Return the [x, y] coordinate for the center point of the cell that contains the specified text.  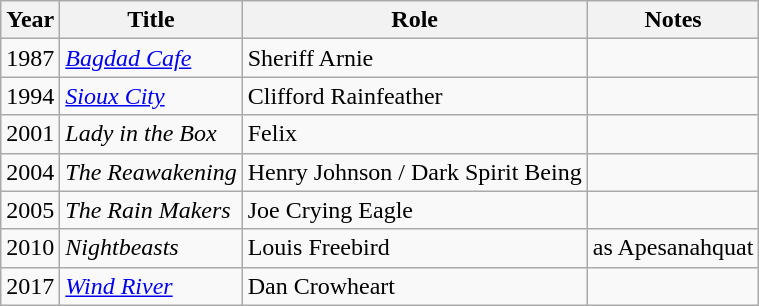
Joe Crying Eagle [414, 210]
Nightbeasts [151, 248]
Role [414, 20]
1987 [30, 58]
2004 [30, 172]
Title [151, 20]
Felix [414, 134]
The Reawakening [151, 172]
2017 [30, 286]
2005 [30, 210]
Dan Crowheart [414, 286]
Sioux City [151, 96]
Louis Freebird [414, 248]
1994 [30, 96]
Year [30, 20]
The Rain Makers [151, 210]
Sheriff Arnie [414, 58]
Henry Johnson / Dark Spirit Being [414, 172]
2001 [30, 134]
as Apesanahquat [673, 248]
Lady in the Box [151, 134]
Clifford Rainfeather [414, 96]
Bagdad Cafe [151, 58]
2010 [30, 248]
Notes [673, 20]
Wind River [151, 286]
